Output the (X, Y) coordinate of the center of the cell containing the given text.  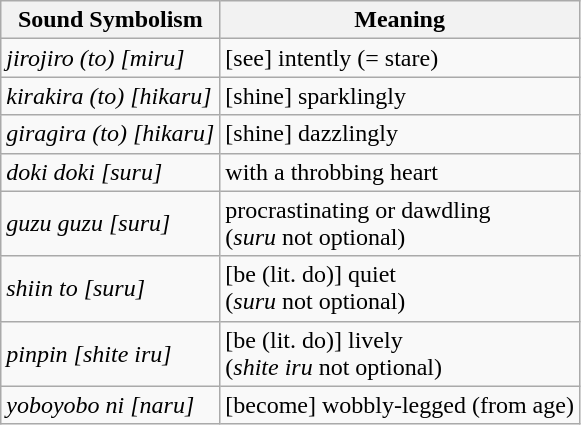
giragira (to) [hikaru] (110, 134)
pinpin [shite iru] (110, 354)
shiin to [suru] (110, 288)
[see] intently (= stare) (400, 58)
[be (lit. do)] quiet(suru not optional) (400, 288)
guzu guzu [suru] (110, 224)
[shine] sparklingly (400, 96)
[shine] dazzlingly (400, 134)
[become] wobbly-legged (from age) (400, 405)
jirojiro (to) [miru] (110, 58)
yoboyobo ni [naru] (110, 405)
[be (lit. do)] lively(shite iru not optional) (400, 354)
kirakira (to) [hikaru] (110, 96)
doki doki [suru] (110, 172)
Meaning (400, 20)
procrastinating or dawdling(suru not optional) (400, 224)
with a throbbing heart (400, 172)
Sound Symbolism (110, 20)
